Provide the (x, y) coordinate of the cell's center where the given text is located.  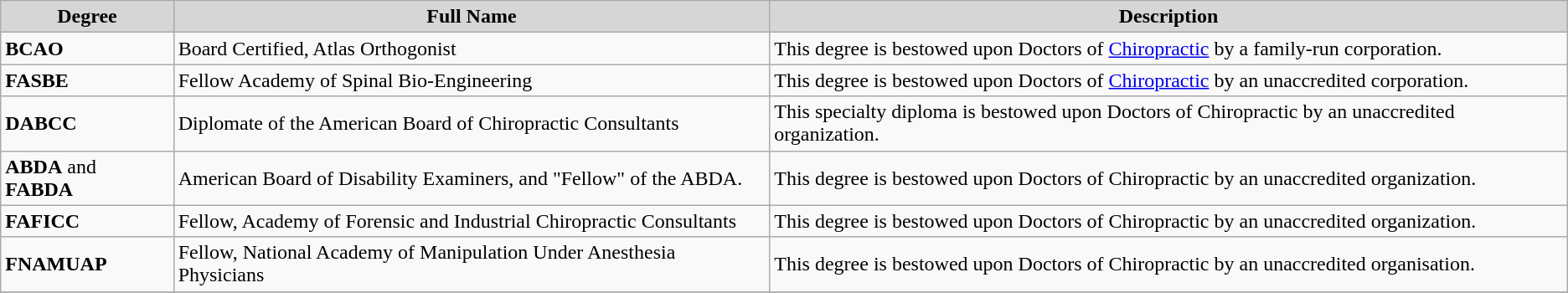
Fellow Academy of Spinal Bio-Engineering (472, 80)
Fellow, Academy of Forensic and Industrial Chiropractic Consultants (472, 221)
American Board of Disability Examiners, and "Fellow" of the ABDA. (472, 177)
Fellow, National Academy of Manipulation Under Anesthesia Physicians (472, 265)
Diplomate of the American Board of Chiropractic Consultants (472, 124)
Description (1168, 17)
FAFICC (87, 221)
This degree is bestowed upon Doctors of Chiropractic by a family-run corporation. (1168, 49)
Full Name (472, 17)
FNAMUAP (87, 265)
This specialty diploma is bestowed upon Doctors of Chiropractic by an unaccredited organization. (1168, 124)
FASBE (87, 80)
This degree is bestowed upon Doctors of Chiropractic by an unaccredited corporation. (1168, 80)
BCAO (87, 49)
ABDA and FABDA (87, 177)
DABCC (87, 124)
This degree is bestowed upon Doctors of Chiropractic by an unaccredited organisation. (1168, 265)
Degree (87, 17)
Board Certified, Atlas Orthogonist (472, 49)
